Capture the cell that displays the provided text and extract its (X, Y) central coordinate. 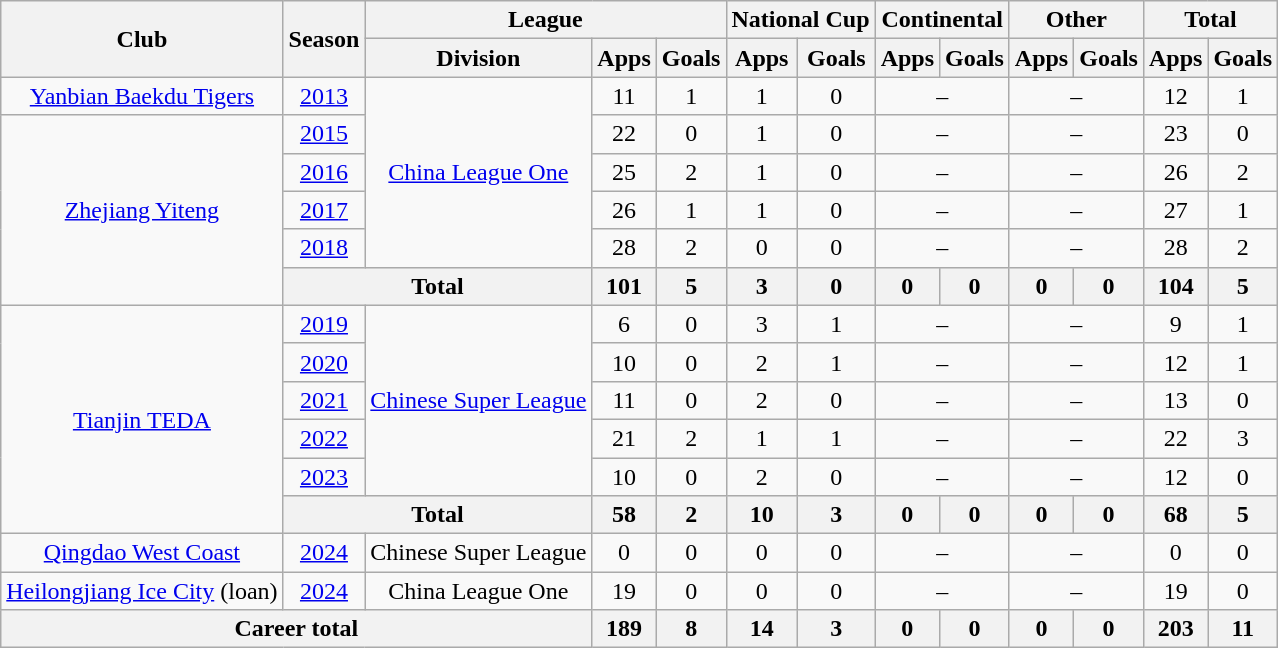
Other (1076, 20)
Yanbian Baekdu Tigers (142, 96)
25 (624, 172)
2023 (324, 477)
2017 (324, 210)
2021 (324, 400)
203 (1175, 629)
Heilongjiang Ice City (loan) (142, 591)
2020 (324, 362)
Zhejiang Yiteng (142, 210)
2019 (324, 324)
23 (1175, 134)
Qingdao West Coast (142, 553)
Club (142, 39)
58 (624, 515)
League (546, 20)
Continental (942, 20)
9 (1175, 324)
27 (1175, 210)
2018 (324, 248)
Season (324, 39)
Tianjin TEDA (142, 419)
2015 (324, 134)
2013 (324, 96)
2016 (324, 172)
14 (762, 629)
101 (624, 286)
National Cup (800, 20)
189 (624, 629)
Division (478, 58)
21 (624, 438)
Career total (296, 629)
2022 (324, 438)
6 (624, 324)
68 (1175, 515)
13 (1175, 400)
104 (1175, 286)
8 (691, 629)
